Return (x, y) of the center of cell containing provided text 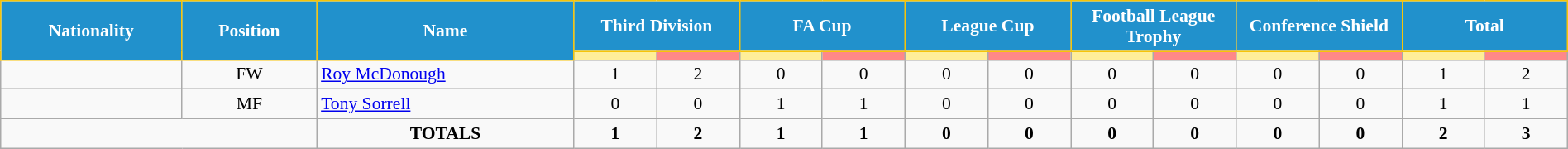
League Cup (987, 26)
3 (1526, 134)
Name (445, 30)
Nationality (91, 30)
Conference Shield (1319, 26)
MF (250, 104)
Position (250, 30)
Football League Trophy (1153, 26)
FW (250, 74)
TOTALS (445, 134)
Third Division (657, 26)
Total (1484, 26)
Tony Sorrell (445, 104)
Roy McDonough (445, 74)
FA Cup (822, 26)
